Output the [X, Y] coordinate of the center of the cell containing the given text.  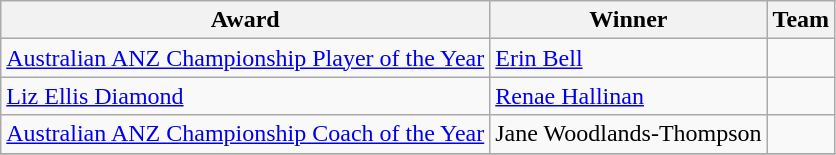
Jane Woodlands-Thompson [628, 134]
Australian ANZ Championship Coach of the Year [246, 134]
Erin Bell [628, 58]
Liz Ellis Diamond [246, 96]
Renae Hallinan [628, 96]
Winner [628, 20]
Award [246, 20]
Australian ANZ Championship Player of the Year [246, 58]
Team [801, 20]
